Locate the cell with the specified text and output its [X, Y] center coordinate. 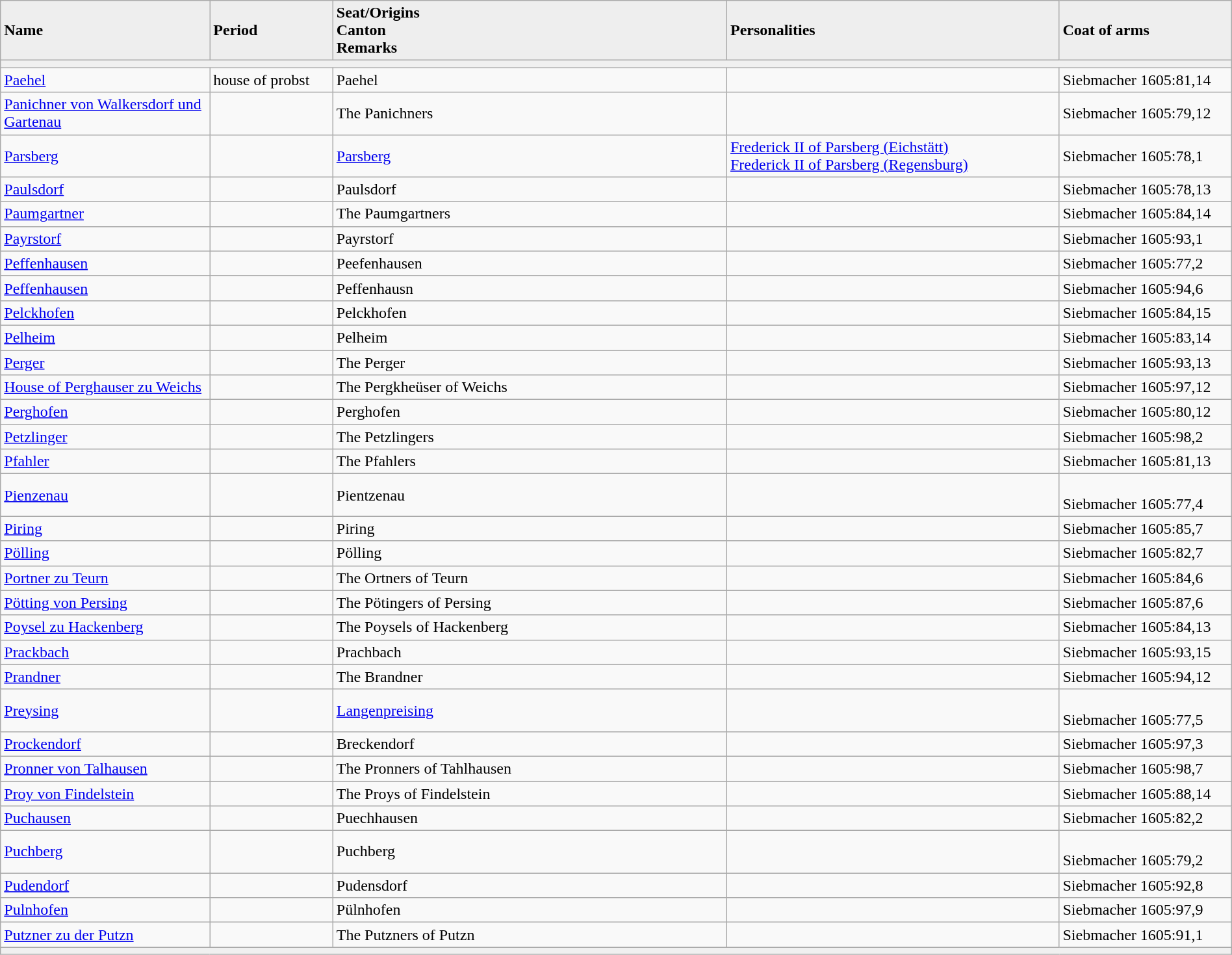
Seat/Origins Canton Remarks [530, 31]
Personalities [893, 31]
Breckendorf [530, 744]
The Proys of Findelstein [530, 794]
Peffenhausn [530, 288]
Siebmacher 1605:80,12 [1145, 412]
The Pfahlers [530, 462]
Putzner zu der Putzn [105, 935]
Siebmacher 1605:82,7 [1145, 553]
Siebmacher 1605:77,2 [1145, 263]
Perger [105, 362]
Poysel zu Hackenberg [105, 627]
Pudendorf [105, 885]
Siebmacher 1605:84,6 [1145, 578]
Petzlinger [105, 437]
Siebmacher 1605:87,6 [1145, 603]
Coat of arms [1145, 31]
Siebmacher 1605:83,14 [1145, 337]
Puchausen [105, 818]
Pudensdorf [530, 885]
Siebmacher 1605:91,1 [1145, 935]
Siebmacher 1605:92,8 [1145, 885]
Pfahler [105, 462]
Pülnhofen [530, 910]
Pientzenau [530, 495]
The Pronners of Tahlhausen [530, 768]
Panichner von Walkersdorf und Gartenau [105, 113]
Frederick II of Parsberg (Eichstätt) Frederick II of Parsberg (Regensburg) [893, 156]
Siebmacher 1605:84,13 [1145, 627]
The Pergkheüser of Weichs [530, 387]
Pronner von Talhausen [105, 768]
The Putzners of Putzn [530, 935]
Pienzenau [105, 495]
The Petzlingers [530, 437]
Siebmacher 1605:84,14 [1145, 214]
The Pötingers of Persing [530, 603]
The Paumgartners [530, 214]
The Panichners [530, 113]
Siebmacher 1605:93,13 [1145, 362]
House of Perghauser zu Weichs [105, 387]
Siebmacher 1605:93,15 [1145, 652]
Siebmacher 1605:97,12 [1145, 387]
Siebmacher 1605:84,15 [1145, 313]
Siebmacher 1605:81,14 [1145, 80]
Siebmacher 1605:77,4 [1145, 495]
Siebmacher 1605:78,1 [1145, 156]
The Poysels of Hackenberg [530, 627]
Siebmacher 1605:98,7 [1145, 768]
Siebmacher 1605:81,13 [1145, 462]
The Brandner [530, 677]
The Perger [530, 362]
Siebmacher 1605:93,1 [1145, 239]
Prachbach [530, 652]
Siebmacher 1605:98,2 [1145, 437]
Name [105, 31]
Peefenhausen [530, 263]
The Ortners of Teurn [530, 578]
Prackbach [105, 652]
Siebmacher 1605:94,12 [1145, 677]
Prockendorf [105, 744]
Langenpreising [530, 710]
Siebmacher 1605:88,14 [1145, 794]
Preysing [105, 710]
Period [272, 31]
Siebmacher 1605:97,9 [1145, 910]
Pötting von Persing [105, 603]
Siebmacher 1605:85,7 [1145, 529]
Siebmacher 1605:77,5 [1145, 710]
Prandner [105, 677]
Siebmacher 1605:79,2 [1145, 852]
Pulnhofen [105, 910]
Paumgartner [105, 214]
Proy von Findelstein [105, 794]
Siebmacher 1605:94,6 [1145, 288]
Portner zu Teurn [105, 578]
Puechhausen [530, 818]
Siebmacher 1605:82,2 [1145, 818]
Siebmacher 1605:78,13 [1145, 189]
house of probst [272, 80]
Siebmacher 1605:79,12 [1145, 113]
Siebmacher 1605:97,3 [1145, 744]
